Locate the cell with the specified text and output its (X, Y) center coordinate. 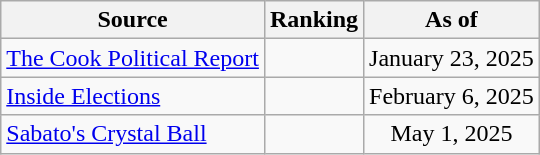
The Cook Political Report (133, 58)
Inside Elections (133, 96)
Ranking (314, 20)
Sabato's Crystal Ball (133, 134)
As of (452, 20)
Source (133, 20)
January 23, 2025 (452, 58)
May 1, 2025 (452, 134)
February 6, 2025 (452, 96)
